Identify which cell holds the provided text, then report its [X, Y] central coordinate. 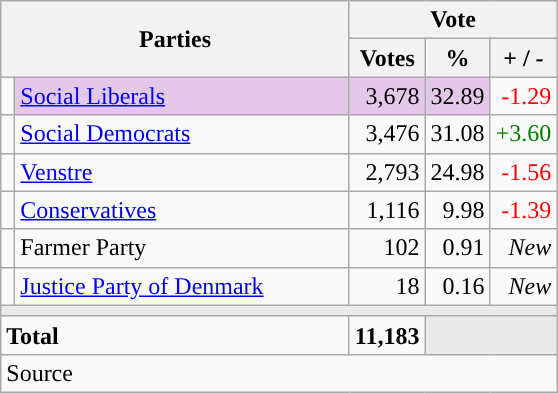
Justice Party of Denmark [182, 286]
0.16 [458, 286]
102 [387, 248]
Venstre [182, 172]
Vote [452, 20]
-1.29 [524, 96]
Source [279, 373]
Total [176, 335]
-1.39 [524, 210]
Votes [387, 58]
3,476 [387, 134]
Social Democrats [182, 134]
9.98 [458, 210]
-1.56 [524, 172]
Conservatives [182, 210]
32.89 [458, 96]
24.98 [458, 172]
2,793 [387, 172]
Parties [176, 39]
+3.60 [524, 134]
+ / - [524, 58]
31.08 [458, 134]
% [458, 58]
18 [387, 286]
3,678 [387, 96]
Social Liberals [182, 96]
11,183 [387, 335]
0.91 [458, 248]
1,116 [387, 210]
Farmer Party [182, 248]
